Provide the (X, Y) coordinate of the cell's center where the given text is located.  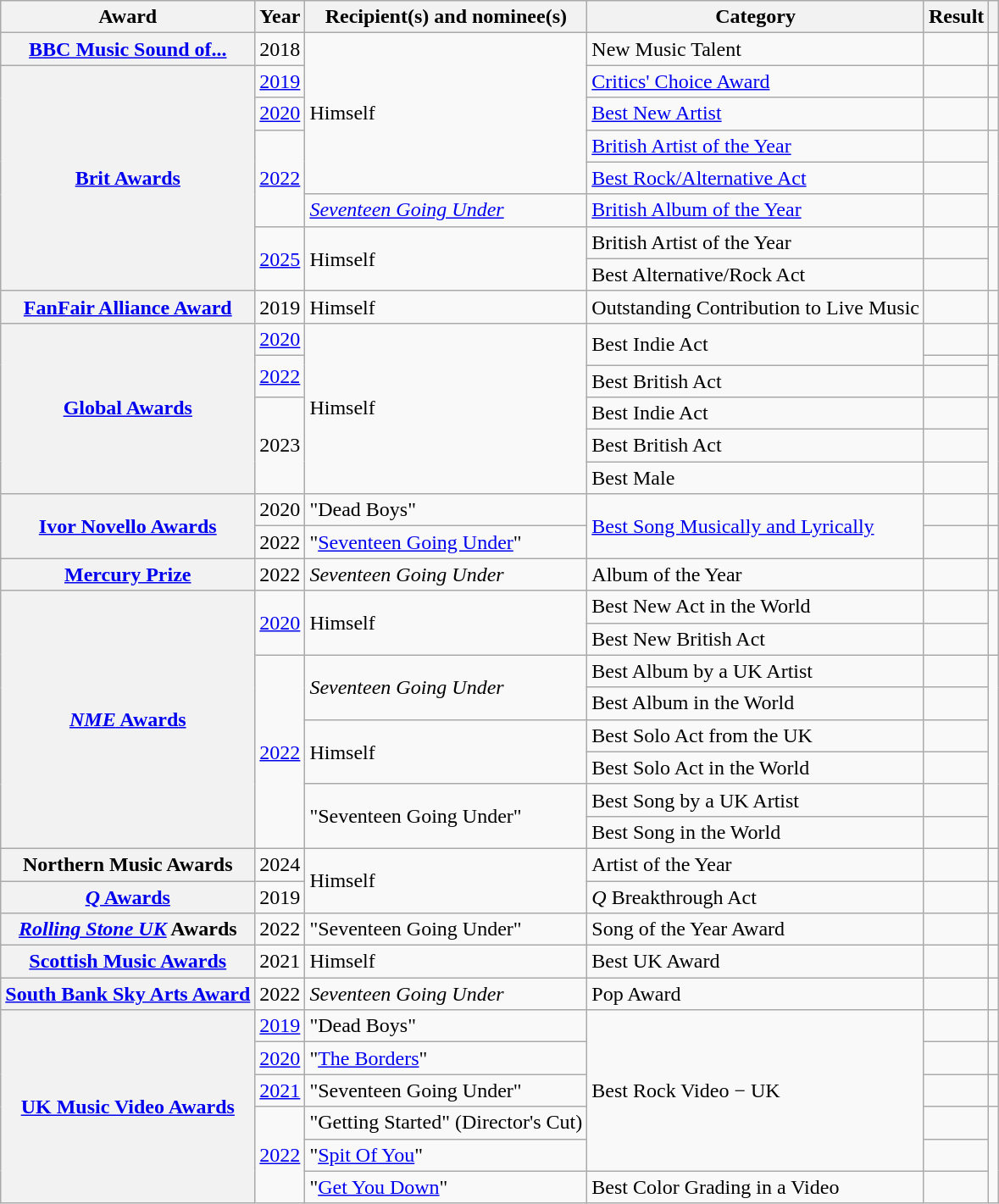
Best Male (756, 478)
Q Awards (128, 897)
"Spit Of You" (446, 1155)
Best Alternative/Rock Act (756, 275)
Year (280, 17)
Ivor Novello Awards (128, 526)
Best New Act in the World (756, 607)
Recipient(s) and nominee(s) (446, 17)
Best Solo Act in the World (756, 768)
"Getting Started" (Director's Cut) (446, 1123)
Best Song by a UK Artist (756, 800)
Best Solo Act from the UK (756, 735)
Best Album in the World (756, 703)
2024 (280, 864)
Best Song Musically and Lyrically (756, 526)
Album of the Year (756, 574)
British Album of the Year (756, 210)
Pop Award (756, 994)
2025 (280, 258)
NME Awards (128, 719)
"Get You Down" (446, 1187)
Best Color Grading in a Video (756, 1187)
Critics' Choice Award (756, 81)
Q Breakthrough Act (756, 897)
Brit Awards (128, 178)
Best Song in the World (756, 832)
Award (128, 17)
Outstanding Contribution to Live Music (756, 307)
New Music Talent (756, 49)
Best UK Award (756, 962)
2023 (280, 446)
BBC Music Sound of... (128, 49)
Scottish Music Awards (128, 962)
Best Rock Video − UK (756, 1090)
South Bank Sky Arts Award (128, 994)
Global Awards (128, 408)
Best Rock/Alternative Act (756, 178)
Rolling Stone UK Awards (128, 929)
Category (756, 17)
Northern Music Awards (128, 864)
Artist of the Year (756, 864)
FanFair Alliance Award (128, 307)
UK Music Video Awards (128, 1107)
Best Album by a UK Artist (756, 671)
2018 (280, 49)
Mercury Prize (128, 574)
"The Borders" (446, 1058)
Song of the Year Award (756, 929)
Result (956, 17)
Best New Artist (756, 114)
Best New British Act (756, 639)
